For the text-containing cell, return its midpoint in [X, Y] coordinate format. 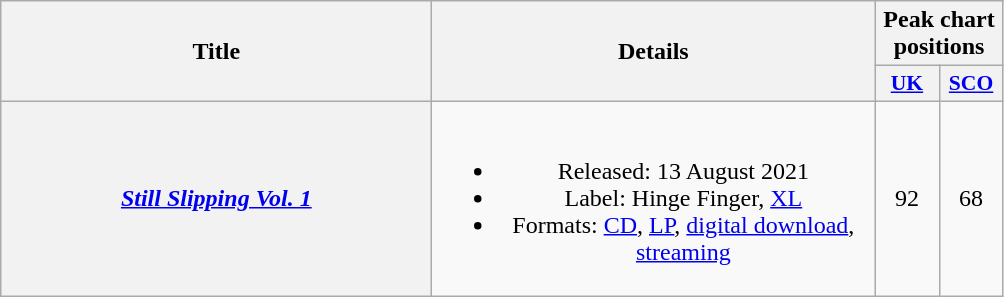
Still Slipping Vol. 1 [216, 198]
Details [654, 52]
UK [907, 84]
Released: 13 August 2021Label: Hinge Finger, XLFormats: CD, LP, digital download, streaming [654, 198]
92 [907, 198]
Title [216, 52]
Peak chart positions [939, 34]
SCO [971, 84]
68 [971, 198]
